Extract the [X, Y] coordinate from the center of the cell holding the provided text.  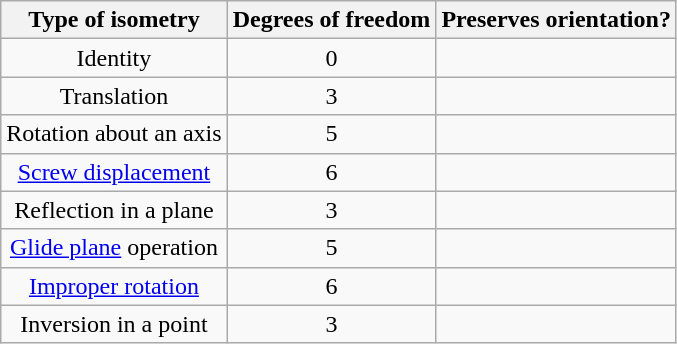
Type of isometry [114, 20]
Degrees of freedom [332, 20]
Rotation about an axis [114, 134]
Inversion in a point [114, 324]
Preserves orientation? [556, 20]
Reflection in a plane [114, 210]
Identity [114, 58]
Improper rotation [114, 286]
Screw displacement [114, 172]
Glide plane operation [114, 248]
0 [332, 58]
Translation [114, 96]
